Return (x, y) of the center of cell containing provided text 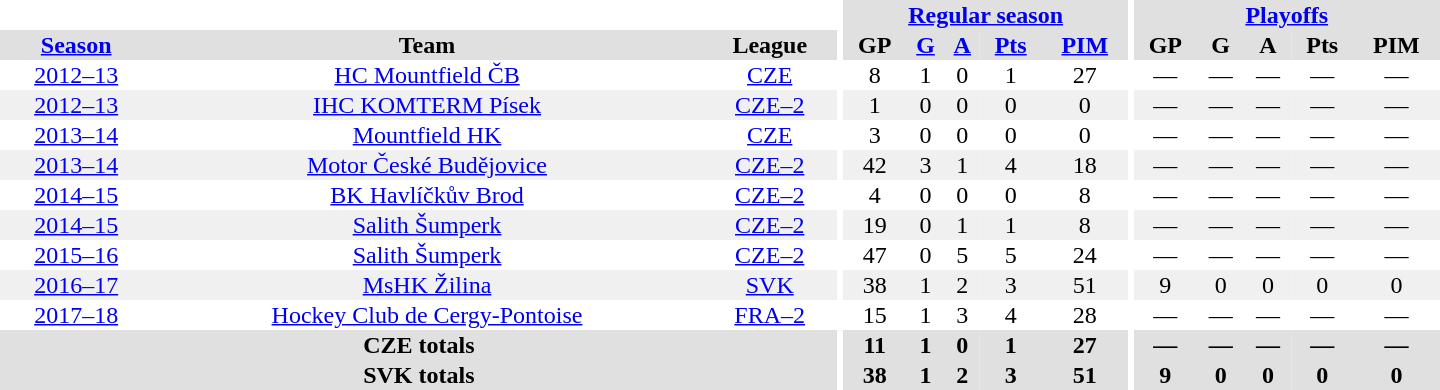
CZE totals (419, 345)
Mountfield HK (426, 135)
42 (875, 165)
18 (1084, 165)
Hockey Club de Cergy-Pontoise (426, 315)
47 (875, 255)
HC Mountfield ČB (426, 75)
11 (875, 345)
28 (1084, 315)
SVK (770, 285)
IHC KOMTERM Písek (426, 105)
Regular season (986, 15)
19 (875, 225)
2015–16 (76, 255)
2017–18 (76, 315)
Season (76, 45)
15 (875, 315)
BK Havlíčkův Brod (426, 195)
24 (1084, 255)
Motor České Budějovice (426, 165)
FRA–2 (770, 315)
Playoffs (1287, 15)
SVK totals (419, 375)
League (770, 45)
Team (426, 45)
2016–17 (76, 285)
MsHK Žilina (426, 285)
